Detect which cell encompasses the target text, then output its (x, y) center coordinate. 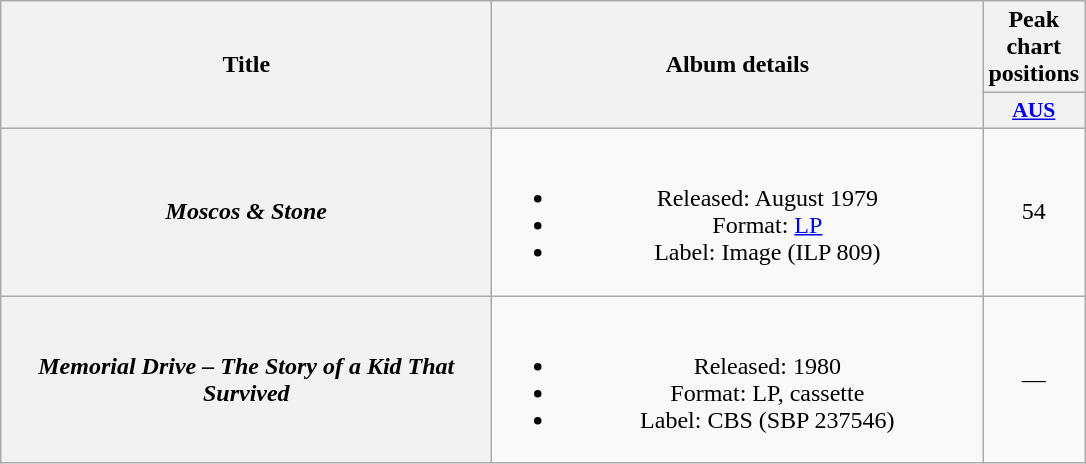
54 (1034, 212)
— (1034, 380)
Memorial Drive – The Story of a Kid That Survived (246, 380)
Released: August 1979Format: LPLabel: Image (ILP 809) (738, 212)
Moscos & Stone (246, 212)
Album details (738, 65)
AUS (1034, 111)
Peak chart positions (1034, 47)
Title (246, 65)
Released: 1980Format: LP, cassetteLabel: CBS (SBP 237546) (738, 380)
